Determine the (x, y) coordinate at the center of the cell enclosing the given text.  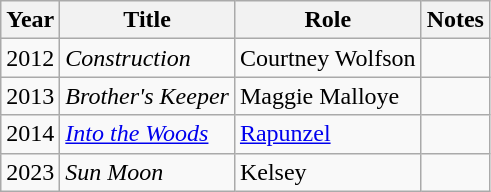
Into the Woods (148, 134)
Rapunzel (328, 134)
2013 (30, 96)
Sun Moon (148, 172)
Brother's Keeper (148, 96)
2023 (30, 172)
Notes (455, 20)
Maggie Malloye (328, 96)
Role (328, 20)
Kelsey (328, 172)
Year (30, 20)
Title (148, 20)
Courtney Wolfson (328, 58)
Construction (148, 58)
2014 (30, 134)
2012 (30, 58)
